Return the (x, y) coordinate for the center point of the cell that contains the specified text.  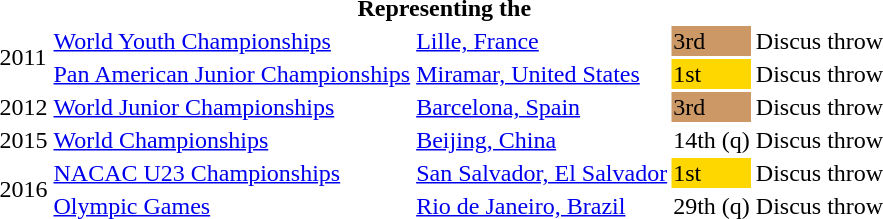
Barcelona, Spain (542, 107)
Miramar, United States (542, 74)
14th (q) (712, 140)
World Championships (232, 140)
NACAC U23 Championships (232, 173)
World Youth Championships (232, 41)
World Junior Championships (232, 107)
Beijing, China (542, 140)
Pan American Junior Championships (232, 74)
Lille, France (542, 41)
San Salvador, El Salvador (542, 173)
